Return (x, y) of the center of cell containing provided text 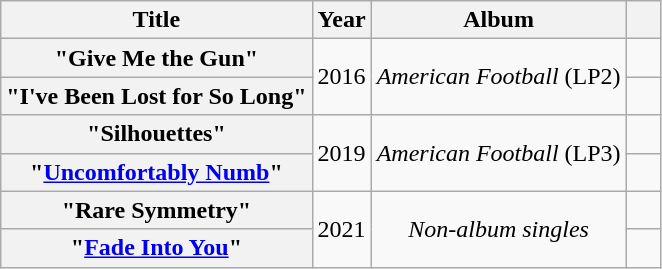
Album (498, 20)
American Football (LP2) (498, 77)
Year (342, 20)
2016 (342, 77)
"Fade Into You" (156, 248)
"Silhouettes" (156, 134)
"Uncomfortably Numb" (156, 172)
Non-album singles (498, 229)
American Football (LP3) (498, 153)
"Give Me the Gun" (156, 58)
"I've Been Lost for So Long" (156, 96)
2019 (342, 153)
"Rare Symmetry" (156, 210)
2021 (342, 229)
Title (156, 20)
